For the text-containing cell, return its midpoint in (x, y) coordinate format. 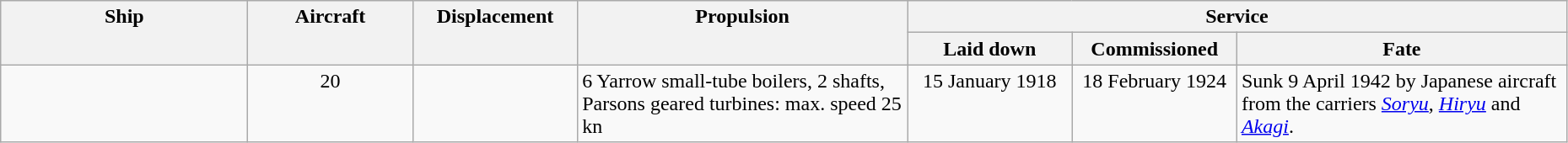
Ship (125, 33)
Aircraft (331, 33)
Displacement (494, 33)
Commissioned (1154, 49)
Propulsion (742, 33)
15 January 1918 (990, 103)
Laid down (990, 49)
Service (1237, 17)
20 (331, 103)
Fate (1402, 49)
18 February 1924 (1154, 103)
6 Yarrow small-tube boilers, 2 shafts, Parsons geared turbines: max. speed 25 kn (742, 103)
Sunk 9 April 1942 by Japanese aircraft from the carriers Soryu, Hiryu and Akagi. (1402, 103)
